Detect which cell encompasses the target text, then output its (X, Y) center coordinate. 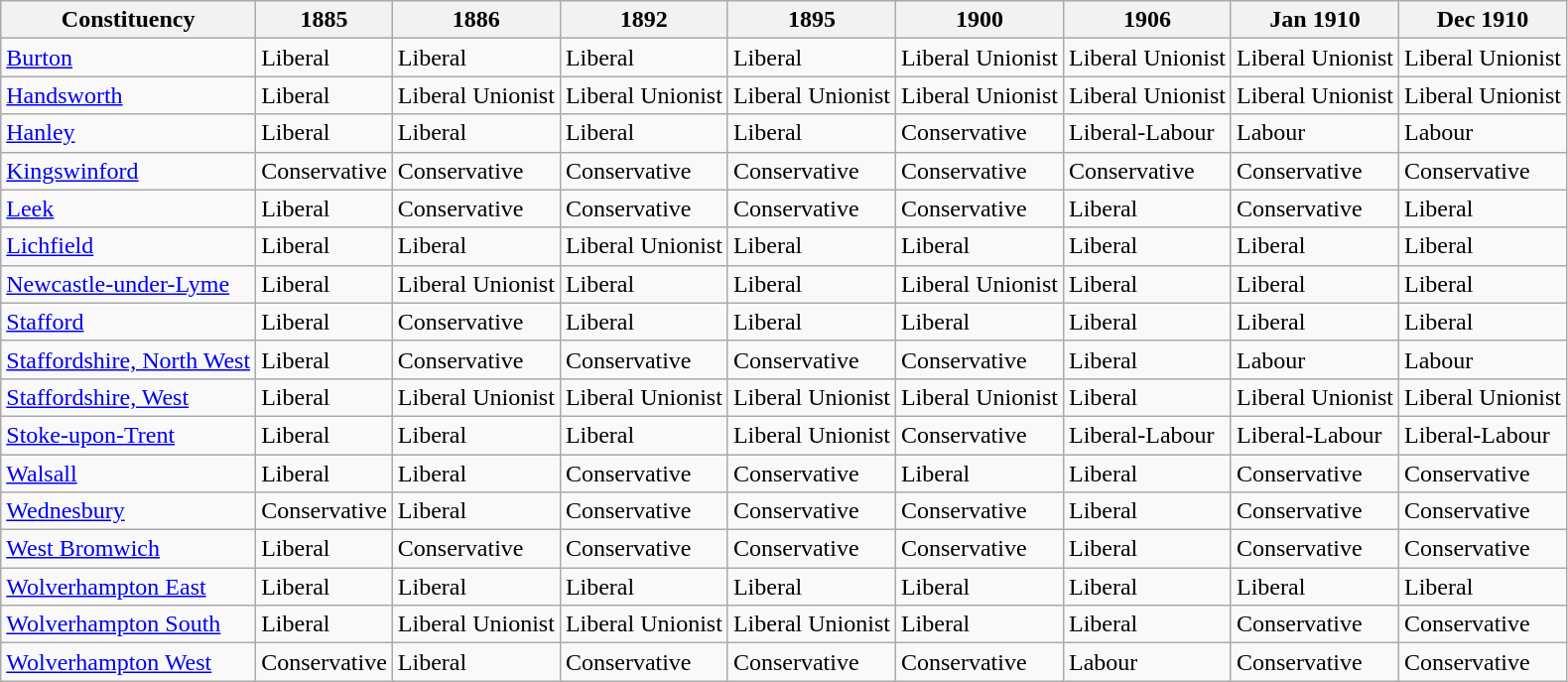
Handsworth (129, 95)
Dec 1910 (1483, 20)
1885 (325, 20)
Lichfield (129, 246)
1906 (1147, 20)
Wolverhampton West (129, 662)
1886 (476, 20)
Staffordshire, North West (129, 359)
Wolverhampton South (129, 624)
1895 (812, 20)
1900 (979, 20)
1892 (643, 20)
Constituency (129, 20)
Wolverhampton East (129, 587)
Wednesbury (129, 511)
Kingswinford (129, 171)
Walsall (129, 474)
Leek (129, 208)
Staffordshire, West (129, 397)
Stafford (129, 322)
Newcastle-under-Lyme (129, 284)
Hanley (129, 133)
Stoke-upon-Trent (129, 435)
Burton (129, 58)
Jan 1910 (1314, 20)
West Bromwich (129, 549)
